Return the (X, Y) coordinate for the center point of the cell that contains the specified text.  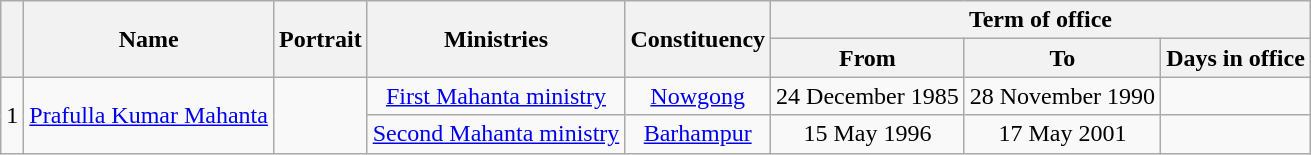
24 December 1985 (868, 96)
15 May 1996 (868, 134)
Second Mahanta ministry (496, 134)
To (1062, 58)
Constituency (698, 39)
Term of office (1041, 20)
First Mahanta ministry (496, 96)
17 May 2001 (1062, 134)
Days in office (1236, 58)
Name (149, 39)
Ministries (496, 39)
Portrait (320, 39)
28 November 1990 (1062, 96)
From (868, 58)
Prafulla Kumar Mahanta (149, 115)
Barhampur (698, 134)
Nowgong (698, 96)
1 (12, 115)
